Scan for the cell matching the given text and deliver its (x, y) coordinate at center. 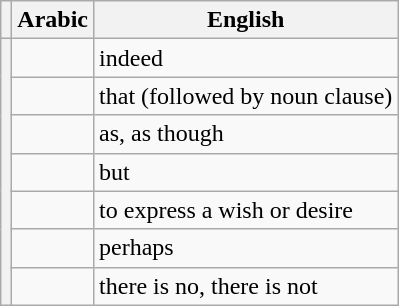
that (followed by noun clause) (246, 96)
Arabic (53, 20)
English (246, 20)
perhaps (246, 248)
but (246, 172)
to express a wish or desire (246, 210)
as, as though (246, 134)
indeed (246, 58)
there is no, there is not (246, 286)
